Extract the (X, Y) coordinate from the center of the cell holding the provided text.  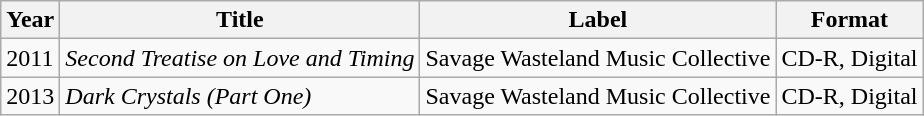
Year (30, 20)
Format (850, 20)
Label (598, 20)
Title (240, 20)
2013 (30, 96)
2011 (30, 58)
Dark Crystals (Part One) (240, 96)
Second Treatise on Love and Timing (240, 58)
